For the text-containing cell, return its midpoint in [x, y] coordinate format. 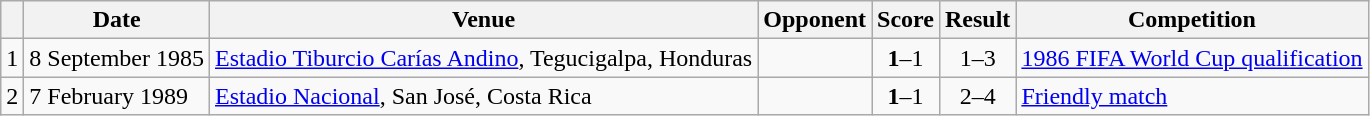
Date [117, 20]
7 February 1989 [117, 96]
Competition [1192, 20]
Result [977, 20]
2 [12, 96]
Friendly match [1192, 96]
1986 FIFA World Cup qualification [1192, 58]
Estadio Nacional, San José, Costa Rica [484, 96]
Score [906, 20]
2–4 [977, 96]
Venue [484, 20]
Opponent [815, 20]
1 [12, 58]
8 September 1985 [117, 58]
Estadio Tiburcio Carías Andino, Tegucigalpa, Honduras [484, 58]
1–3 [977, 58]
